Locate the cell with the specified text and output its [X, Y] center coordinate. 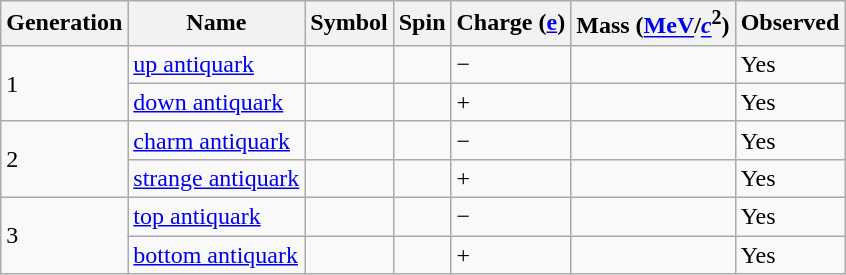
bottom antiquark [216, 255]
2 [64, 159]
Spin [422, 24]
Symbol [349, 24]
Charge (e) [511, 24]
charm antiquark [216, 140]
top antiquark [216, 217]
Observed [790, 24]
up antiquark [216, 64]
Generation [64, 24]
Name [216, 24]
3 [64, 236]
down antiquark [216, 102]
Mass (MeV/c2) [653, 24]
1 [64, 83]
strange antiquark [216, 178]
